Scan for the cell matching the given text and deliver its (X, Y) coordinate at center. 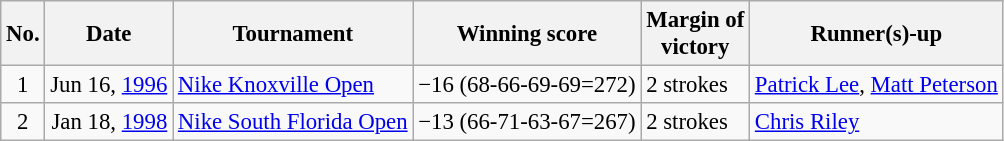
Margin ofvictory (696, 34)
Nike South Florida Open (293, 122)
Jun 16, 1996 (109, 85)
Nike Knoxville Open (293, 85)
Chris Riley (877, 122)
No. (23, 34)
2 (23, 122)
Date (109, 34)
−13 (66-71-63-67=267) (527, 122)
−16 (68-66-69-69=272) (527, 85)
Runner(s)-up (877, 34)
Patrick Lee, Matt Peterson (877, 85)
Jan 18, 1998 (109, 122)
Winning score (527, 34)
Tournament (293, 34)
1 (23, 85)
